Locate the cell with the specified text and output its (X, Y) center coordinate. 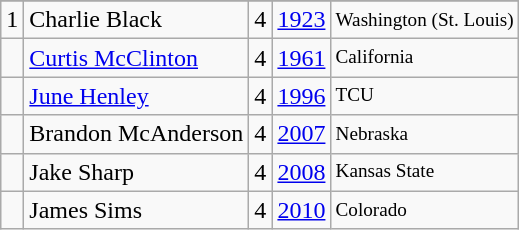
2008 (302, 172)
1996 (302, 96)
Washington (St. Louis) (424, 20)
1 (12, 20)
California (424, 58)
Colorado (424, 210)
James Sims (136, 210)
2007 (302, 134)
Charlie Black (136, 20)
Nebraska (424, 134)
June Henley (136, 96)
1923 (302, 20)
Brandon McAnderson (136, 134)
Kansas State (424, 172)
1961 (302, 58)
2010 (302, 210)
Curtis McClinton (136, 58)
TCU (424, 96)
Jake Sharp (136, 172)
